Pinpoint the cell where the given text exists, returning its (x, y) midpoint coordinate. 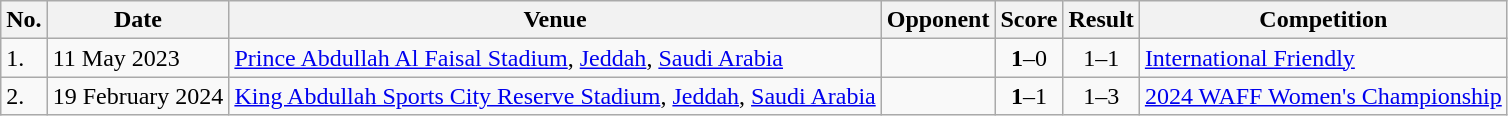
Date (138, 20)
19 February 2024 (138, 96)
1–3 (1101, 96)
Result (1101, 20)
1. (24, 58)
Prince Abdullah Al Faisal Stadium, Jeddah, Saudi Arabia (555, 58)
Score (1029, 20)
2. (24, 96)
11 May 2023 (138, 58)
Competition (1323, 20)
No. (24, 20)
Opponent (938, 20)
Venue (555, 20)
King Abdullah Sports City Reserve Stadium, Jeddah, Saudi Arabia (555, 96)
International Friendly (1323, 58)
1–0 (1029, 58)
2024 WAFF Women's Championship (1323, 96)
